Identify which cell holds the provided text, then report its [X, Y] central coordinate. 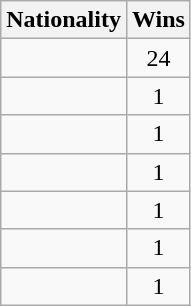
24 [158, 58]
Wins [158, 20]
Nationality [64, 20]
